For the text-containing cell, return its midpoint in [X, Y] coordinate format. 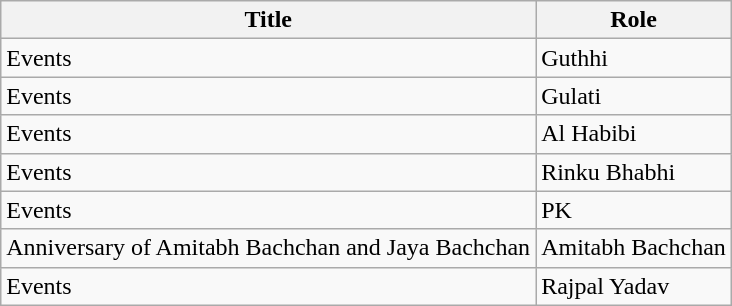
Amitabh Bachchan [634, 248]
Gulati [634, 96]
Al Habibi [634, 134]
Role [634, 20]
Rinku Bhabhi [634, 172]
Anniversary of Amitabh Bachchan and Jaya Bachchan [268, 248]
Rajpal Yadav [634, 286]
PK [634, 210]
Title [268, 20]
Guthhi [634, 58]
